Determine the (X, Y) coordinate at the center of the cell enclosing the given text.  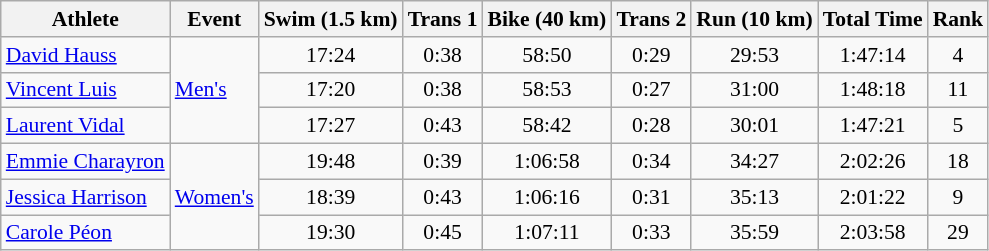
Total Time (873, 19)
Vincent Luis (86, 90)
David Hauss (86, 55)
0:27 (651, 90)
5 (958, 126)
Athlete (86, 19)
19:30 (331, 233)
Carole Péon (86, 233)
0:28 (651, 126)
1:48:18 (873, 90)
Laurent Vidal (86, 126)
17:27 (331, 126)
Event (214, 19)
0:29 (651, 55)
18 (958, 162)
18:39 (331, 197)
29 (958, 233)
1:07:11 (548, 233)
2:01:22 (873, 197)
Jessica Harrison (86, 197)
2:03:58 (873, 233)
1:06:58 (548, 162)
Trans 1 (443, 19)
19:48 (331, 162)
1:47:21 (873, 126)
29:53 (754, 55)
1:47:14 (873, 55)
Rank (958, 19)
Men's (214, 90)
58:50 (548, 55)
Emmie Charayron (86, 162)
35:13 (754, 197)
11 (958, 90)
17:20 (331, 90)
Run (10 km) (754, 19)
0:31 (651, 197)
30:01 (754, 126)
0:45 (443, 233)
2:02:26 (873, 162)
31:00 (754, 90)
1:06:16 (548, 197)
Swim (1.5 km) (331, 19)
0:34 (651, 162)
4 (958, 55)
Bike (40 km) (548, 19)
9 (958, 197)
58:42 (548, 126)
Trans 2 (651, 19)
35:59 (754, 233)
0:33 (651, 233)
34:27 (754, 162)
17:24 (331, 55)
58:53 (548, 90)
Women's (214, 198)
0:39 (443, 162)
